Capture the cell that displays the provided text and extract its (x, y) central coordinate. 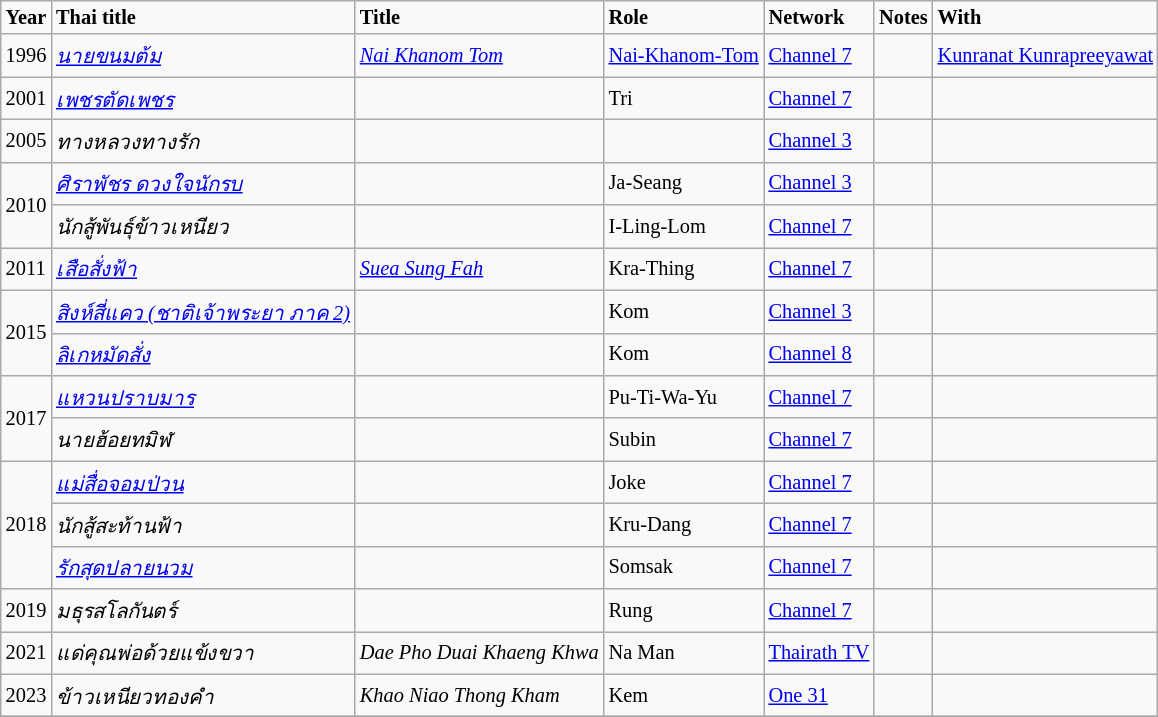
ศิราพัชร ดวงใจนักรบ (203, 184)
Pu-Ti-Wa-Yu (684, 396)
นักสู้พันธุ์ข้าวเหนียว (203, 226)
One 31 (820, 696)
นายขนมต้ม (203, 56)
Joke (684, 482)
นายฮ้อยทมิฬ (203, 440)
2017 (26, 418)
2001 (26, 98)
Kru-Dang (684, 524)
สิงห์สี่แคว (ชาติเจ้าพระยา ภาค 2) (203, 312)
2019 (26, 610)
เสือสั่งฟ้า (203, 268)
Thai title (203, 17)
รักสุดปลายนวม (203, 568)
Ja-Seang (684, 184)
2021 (26, 652)
Channel 8 (820, 354)
Somsak (684, 568)
Thairath TV (820, 652)
แด่คุณพ่อด้วยแข้งขวา (203, 652)
เพชรตัดเพชร (203, 98)
มธุรสโลกันตร์ (203, 610)
Suea Sung Fah (480, 268)
แหวนปราบมาร (203, 396)
Kra-Thing (684, 268)
Subin (684, 440)
Nai-Khanom-Tom (684, 56)
นักสู้สะท้านฟ้า (203, 524)
ข้าวเหนียวทองคำ (203, 696)
2005 (26, 140)
Khao Niao Thong Kham (480, 696)
Dae Pho Duai Khaeng Khwa (480, 652)
Kem (684, 696)
2023 (26, 696)
ทางหลวงทางรัก (203, 140)
Rung (684, 610)
Kunranat Kunrapreeyawat (1046, 56)
Na Man (684, 652)
Year (26, 17)
Nai Khanom Tom (480, 56)
1996 (26, 56)
2010 (26, 204)
Network (820, 17)
2015 (26, 332)
I-Ling-Lom (684, 226)
Tri (684, 98)
Notes (903, 17)
With (1046, 17)
2011 (26, 268)
Role (684, 17)
2018 (26, 525)
Title (480, 17)
ลิเกหมัดสั่ง (203, 354)
แม่สื่อจอมป่วน (203, 482)
